Pinpoint the cell where the given text exists, returning its (X, Y) midpoint coordinate. 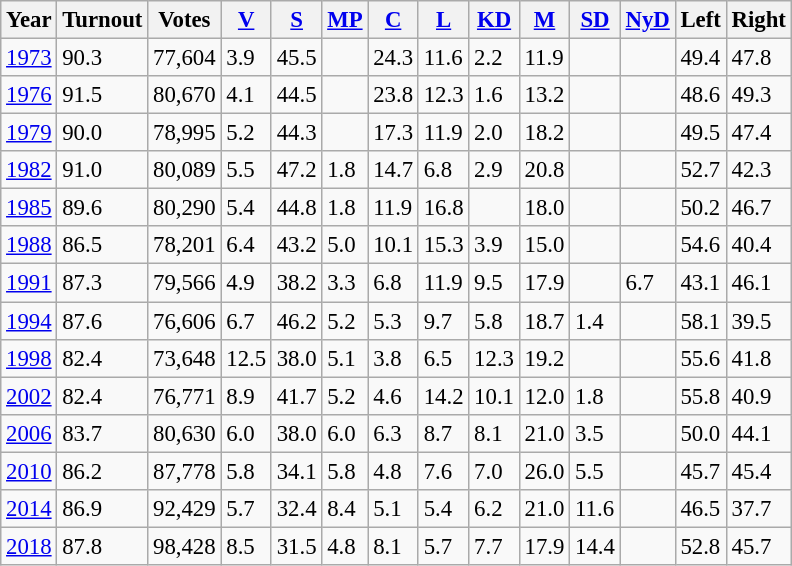
5.3 (393, 321)
87.8 (102, 546)
1998 (29, 358)
6.5 (443, 358)
Left (700, 20)
87,778 (184, 471)
2002 (29, 396)
50.0 (700, 433)
44.5 (296, 95)
8.7 (443, 433)
1973 (29, 58)
24.3 (393, 58)
6.2 (494, 509)
5.0 (345, 245)
7.7 (494, 546)
1985 (29, 208)
37.7 (758, 509)
46.7 (758, 208)
89.6 (102, 208)
Right (758, 20)
NyD (648, 20)
46.2 (296, 321)
1982 (29, 170)
87.6 (102, 321)
98,428 (184, 546)
41.8 (758, 358)
39.5 (758, 321)
13.2 (544, 95)
40.9 (758, 396)
79,566 (184, 283)
47.2 (296, 170)
15.3 (443, 245)
12.5 (246, 358)
47.8 (758, 58)
90.3 (102, 58)
48.6 (700, 95)
M (544, 20)
91.0 (102, 170)
86.9 (102, 509)
2018 (29, 546)
26.0 (544, 471)
2.2 (494, 58)
3.8 (393, 358)
1988 (29, 245)
V (246, 20)
6.4 (246, 245)
7.0 (494, 471)
Turnout (102, 20)
49.3 (758, 95)
3.3 (345, 283)
8.9 (246, 396)
1991 (29, 283)
78,995 (184, 133)
SD (595, 20)
6.3 (393, 433)
78,201 (184, 245)
18.7 (544, 321)
19.2 (544, 358)
77,604 (184, 58)
87.3 (102, 283)
90.0 (102, 133)
41.7 (296, 396)
14.2 (443, 396)
47.4 (758, 133)
4.1 (246, 95)
KD (494, 20)
8.4 (345, 509)
80,290 (184, 208)
1994 (29, 321)
46.1 (758, 283)
32.4 (296, 509)
44.1 (758, 433)
46.5 (700, 509)
76,606 (184, 321)
18.2 (544, 133)
2014 (29, 509)
80,089 (184, 170)
1979 (29, 133)
83.7 (102, 433)
58.1 (700, 321)
2010 (29, 471)
80,670 (184, 95)
Year (29, 20)
16.8 (443, 208)
18.0 (544, 208)
92,429 (184, 509)
45.4 (758, 471)
38.2 (296, 283)
Votes (184, 20)
9.5 (494, 283)
1.6 (494, 95)
54.6 (700, 245)
45.5 (296, 58)
4.6 (393, 396)
80,630 (184, 433)
12.0 (544, 396)
9.7 (443, 321)
1976 (29, 95)
31.5 (296, 546)
17.3 (393, 133)
23.8 (393, 95)
55.8 (700, 396)
4.9 (246, 283)
86.5 (102, 245)
52.8 (700, 546)
43.1 (700, 283)
3.5 (595, 433)
49.4 (700, 58)
40.4 (758, 245)
43.2 (296, 245)
15.0 (544, 245)
34.1 (296, 471)
S (296, 20)
1.4 (595, 321)
2006 (29, 433)
2.0 (494, 133)
C (393, 20)
44.3 (296, 133)
44.8 (296, 208)
55.6 (700, 358)
MP (345, 20)
L (443, 20)
20.8 (544, 170)
7.6 (443, 471)
14.7 (393, 170)
52.7 (700, 170)
50.2 (700, 208)
91.5 (102, 95)
42.3 (758, 170)
76,771 (184, 396)
8.5 (246, 546)
49.5 (700, 133)
14.4 (595, 546)
86.2 (102, 471)
2.9 (494, 170)
73,648 (184, 358)
